From the cell containing the given text, extract its center point as [X, Y] coordinate. 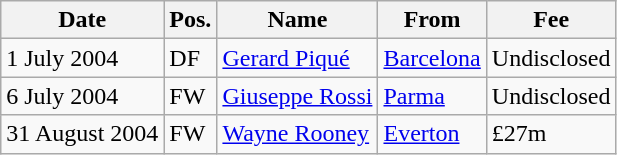
Gerard Piqué [298, 58]
£27m [551, 134]
Barcelona [432, 58]
Name [298, 20]
DF [190, 58]
31 August 2004 [82, 134]
Fee [551, 20]
Giuseppe Rossi [298, 96]
Parma [432, 96]
From [432, 20]
1 July 2004 [82, 58]
6 July 2004 [82, 96]
Everton [432, 134]
Wayne Rooney [298, 134]
Date [82, 20]
Pos. [190, 20]
